Output the [x, y] coordinate of the center of the cell containing the given text.  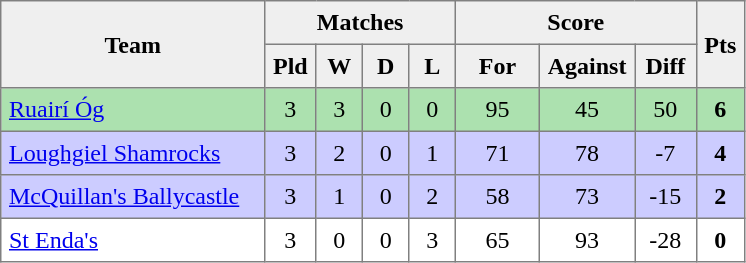
Loughgiel Shamrocks [133, 153]
93 [586, 240]
65 [497, 240]
Team [133, 44]
45 [586, 110]
Diff [666, 66]
For [497, 66]
D [385, 66]
Matches [360, 23]
St Enda's [133, 240]
McQuillan's Ballycastle [133, 197]
-15 [666, 197]
50 [666, 110]
L [432, 66]
Pld [290, 66]
Against [586, 66]
71 [497, 153]
-28 [666, 240]
73 [586, 197]
78 [586, 153]
Score [576, 23]
W [339, 66]
6 [720, 110]
-7 [666, 153]
95 [497, 110]
58 [497, 197]
4 [720, 153]
Ruairí Óg [133, 110]
Pts [720, 44]
